Scan for the cell matching the given text and deliver its [x, y] coordinate at center. 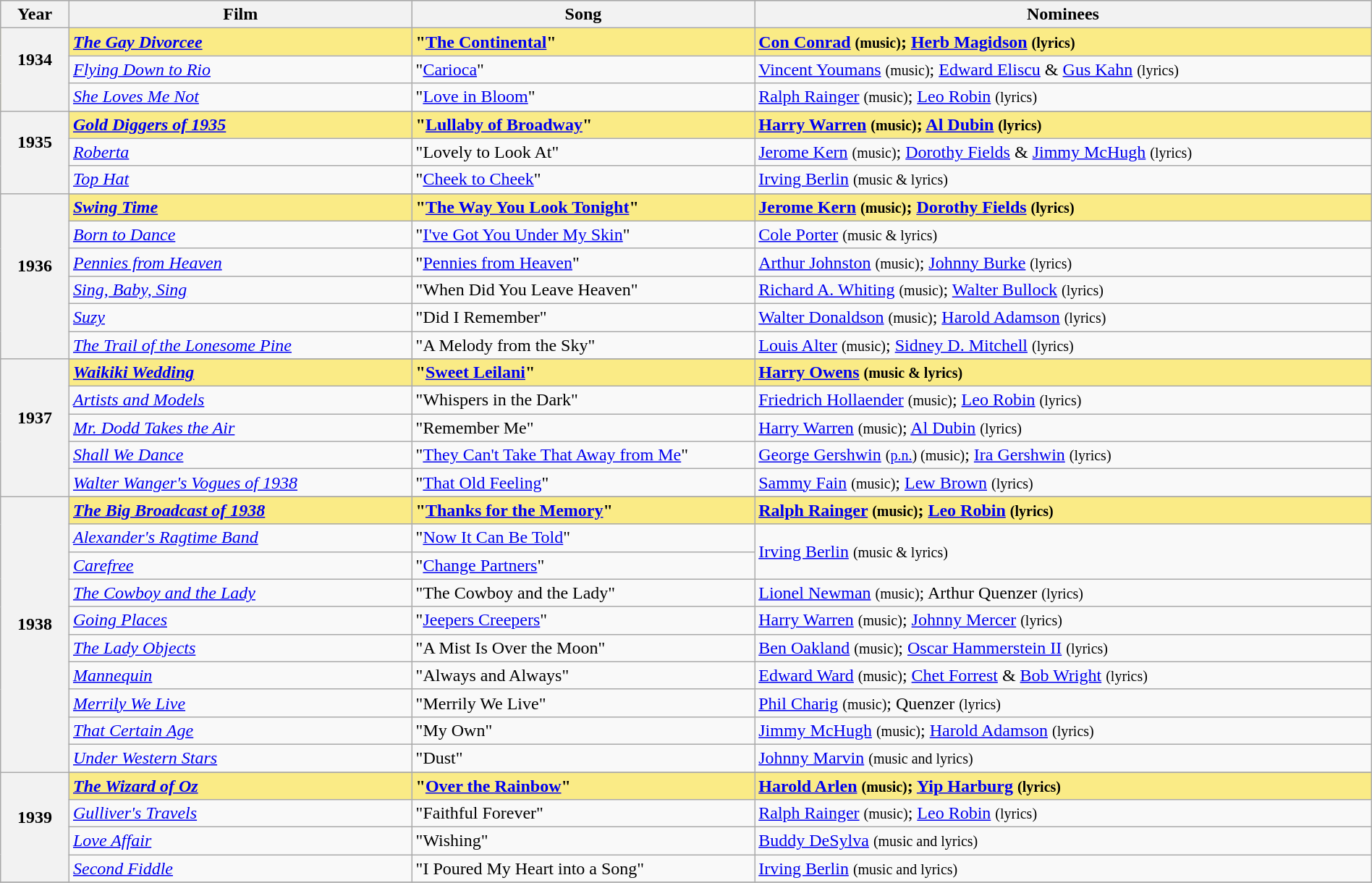
Love Affair [240, 841]
"I Poured My Heart into a Song" [583, 869]
Carefree [240, 565]
"Carioca" [583, 69]
Phil Charig (music); Quenzer (lyrics) [1064, 703]
Mr. Dodd Takes the Air [240, 428]
Second Fiddle [240, 869]
Gold Diggers of 1935 [240, 124]
Richard A. Whiting (music); Walter Bullock (lyrics) [1064, 290]
Harold Arlen (music); Yip Harburg (lyrics) [1064, 785]
1936 [35, 276]
She Loves Me Not [240, 97]
Buddy DeSylva (music and lyrics) [1064, 841]
Friedrich Hollaender (music); Leo Robin (lyrics) [1064, 400]
Edward Ward (music); Chet Forrest & Bob Wright (lyrics) [1064, 675]
Top Hat [240, 179]
"Lovely to Look At" [583, 152]
Flying Down to Rio [240, 69]
"Thanks for the Memory" [583, 510]
1938 [35, 634]
Alexander's Ragtime Band [240, 538]
Arthur Johnston (music); Johnny Burke (lyrics) [1064, 262]
The Lady Objects [240, 648]
George Gershwin (p.n.) (music); Ira Gershwin (lyrics) [1064, 455]
Walter Donaldson (music); Harold Adamson (lyrics) [1064, 317]
Louis Alter (music); Sidney D. Mitchell (lyrics) [1064, 345]
Cole Porter (music & lyrics) [1064, 235]
Lionel Newman (music); Arthur Quenzer (lyrics) [1064, 593]
Shall We Dance [240, 455]
Harry Owens (music & lyrics) [1064, 373]
"Remember Me" [583, 428]
Vincent Youmans (music); Edward Eliscu & Gus Kahn (lyrics) [1064, 69]
"Love in Bloom" [583, 97]
"The Way You Look Tonight" [583, 207]
Jerome Kern (music); Dorothy Fields (lyrics) [1064, 207]
Jimmy McHugh (music); Harold Adamson (lyrics) [1064, 730]
"Change Partners" [583, 565]
"Whispers in the Dark" [583, 400]
"Did I Remember" [583, 317]
Gulliver's Travels [240, 814]
"A Melody from the Sky" [583, 345]
The Wizard of Oz [240, 785]
Song [583, 14]
Mannequin [240, 675]
1937 [35, 428]
"Dust" [583, 758]
"My Own" [583, 730]
"When Did You Leave Heaven" [583, 290]
"They Can't Take That Away from Me" [583, 455]
"Over the Rainbow" [583, 785]
That Certain Age [240, 730]
Swing Time [240, 207]
"Now It Can Be Told" [583, 538]
Harry Warren (music); Johnny Mercer (lyrics) [1064, 620]
Year [35, 14]
"Sweet Leilani" [583, 373]
Jerome Kern (music); Dorothy Fields & Jimmy McHugh (lyrics) [1064, 152]
Sammy Fain (music); Lew Brown (lyrics) [1064, 483]
"Cheek to Cheek" [583, 179]
1939 [35, 827]
1934 [35, 69]
Pennies from Heaven [240, 262]
Ben Oakland (music); Oscar Hammerstein II (lyrics) [1064, 648]
Nominees [1064, 14]
Film [240, 14]
Under Western Stars [240, 758]
Born to Dance [240, 235]
Johnny Marvin (music and lyrics) [1064, 758]
"I've Got You Under My Skin" [583, 235]
1935 [35, 152]
"The Continental" [583, 42]
Sing, Baby, Sing [240, 290]
Roberta [240, 152]
Con Conrad (music); Herb Magidson (lyrics) [1064, 42]
"Faithful Forever" [583, 814]
Walter Wanger's Vogues of 1938 [240, 483]
Merrily We Live [240, 703]
Irving Berlin (music and lyrics) [1064, 869]
"Pennies from Heaven" [583, 262]
"Lullaby of Broadway" [583, 124]
"Merrily We Live" [583, 703]
"The Cowboy and the Lady" [583, 593]
Artists and Models [240, 400]
Waikiki Wedding [240, 373]
"Always and Always" [583, 675]
"A Mist Is Over the Moon" [583, 648]
Suzy [240, 317]
The Cowboy and the Lady [240, 593]
"Jeepers Creepers" [583, 620]
The Gay Divorcee [240, 42]
"Wishing" [583, 841]
The Trail of the Lonesome Pine [240, 345]
"That Old Feeling" [583, 483]
Going Places [240, 620]
The Big Broadcast of 1938 [240, 510]
